Output the [x, y] coordinate of the center of the cell containing the given text.  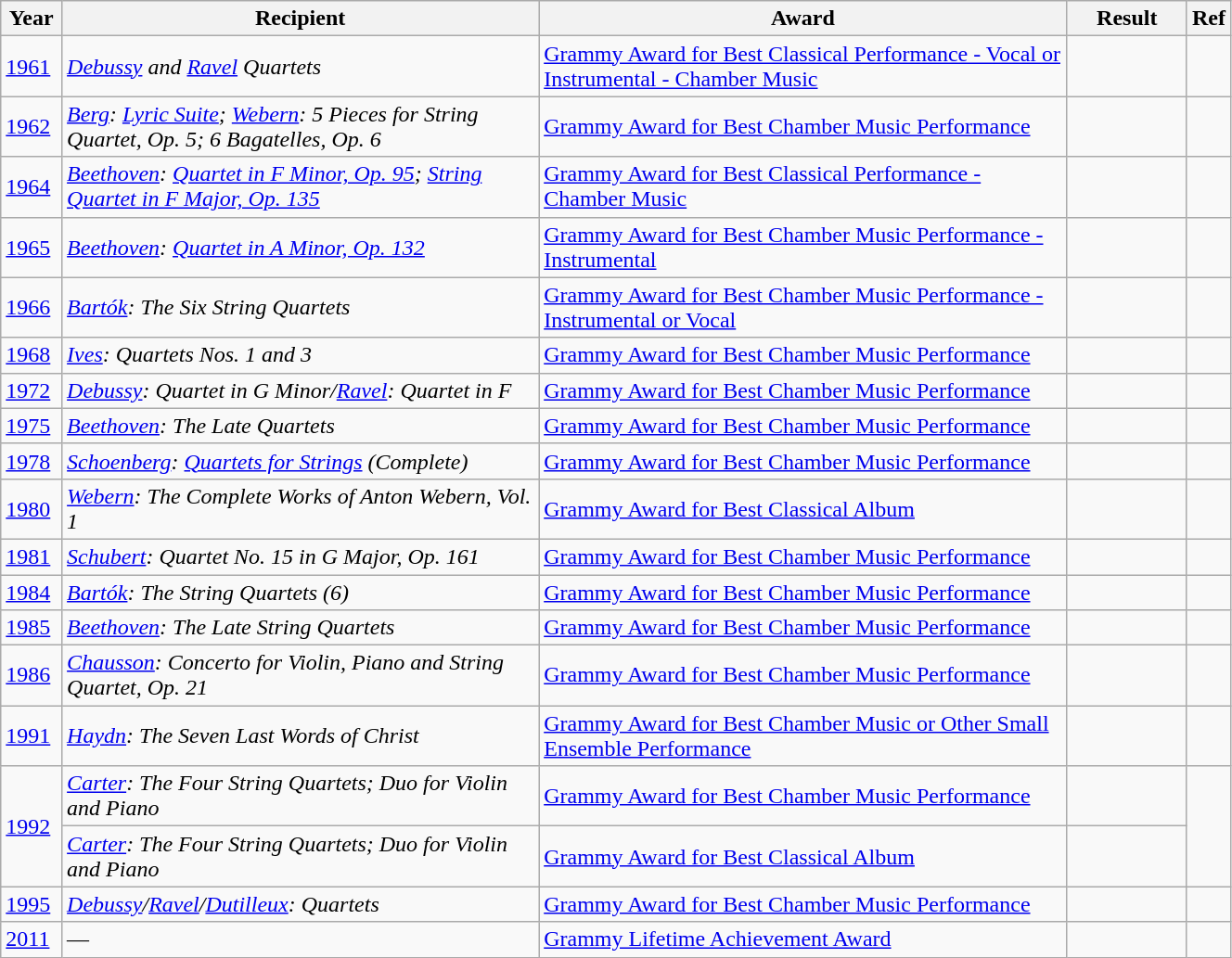
1992 [32, 826]
Bartók: The String Quartets (6) [301, 593]
1995 [32, 904]
1968 [32, 355]
Beethoven: Quartet in A Minor, Op. 132 [301, 247]
Grammy Award for Best Chamber Music Performance - Instrumental or Vocal [803, 308]
1975 [32, 426]
Webern: The Complete Works of Anton Webern, Vol. 1 [301, 508]
Debussy: Quartet in G Minor/Ravel: Quartet in F [301, 390]
1978 [32, 461]
1964 [32, 187]
Grammy Award for Best Classical Performance - Vocal or Instrumental - Chamber Music [803, 67]
Bartók: The Six String Quartets [301, 308]
Beethoven: The Late Quartets [301, 426]
Ives: Quartets Nos. 1 and 3 [301, 355]
1966 [32, 308]
Year [32, 19]
1985 [32, 628]
— [301, 939]
Grammy Lifetime Achievement Award [803, 939]
Result [1126, 19]
1965 [32, 247]
1962 [32, 126]
Berg: Lyric Suite; Webern: 5 Pieces for String Quartet, Op. 5; 6 Bagatelles, Op. 6 [301, 126]
Haydn: The Seven Last Words of Christ [301, 736]
Schubert: Quartet No. 15 in G Major, Op. 161 [301, 556]
Schoenberg: Quartets for Strings (Complete) [301, 461]
Award [803, 19]
Beethoven: The Late String Quartets [301, 628]
1984 [32, 593]
1981 [32, 556]
1980 [32, 508]
1972 [32, 390]
Beethoven: Quartet in F Minor, Op. 95; String Quartet in F Major, Op. 135 [301, 187]
Debussy/Ravel/Dutilleux: Quartets [301, 904]
Grammy Award for Best Chamber Music or Other Small Ensemble Performance [803, 736]
2011 [32, 939]
Recipient [301, 19]
1991 [32, 736]
Ref [1208, 19]
Debussy and Ravel Quartets [301, 67]
1986 [32, 675]
Chausson: Concerto for Violin, Piano and String Quartet, Op. 21 [301, 675]
Grammy Award for Best Chamber Music Performance - Instrumental [803, 247]
1961 [32, 67]
Grammy Award for Best Classical Performance - Chamber Music [803, 187]
